Pinpoint the cell where the given text exists, returning its (X, Y) midpoint coordinate. 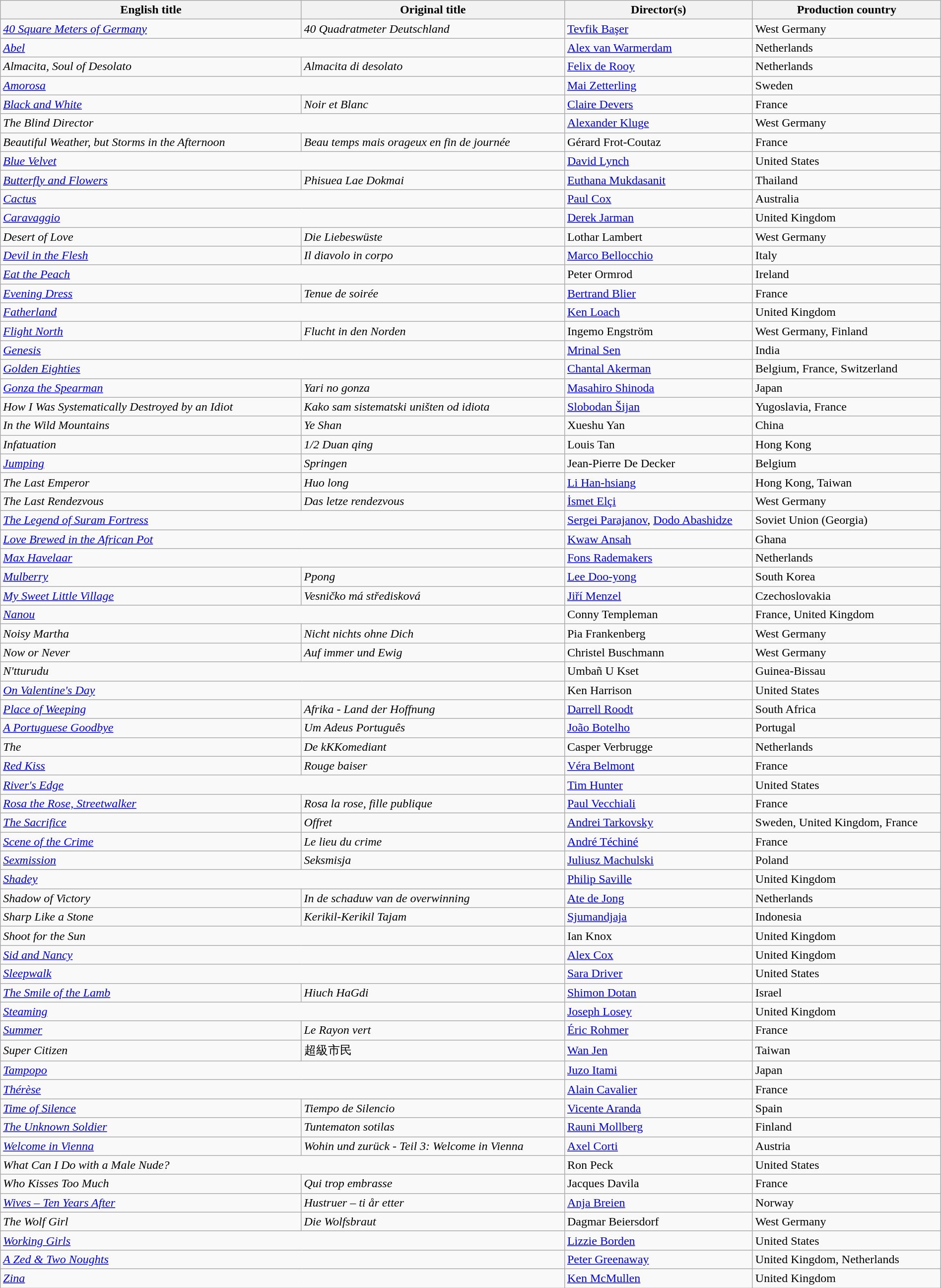
Shadow of Victory (151, 898)
Almacita, Soul of Desolato (151, 67)
The Unknown Soldier (151, 1127)
Fons Rademakers (658, 558)
N'tturudu (283, 671)
Anja Breien (658, 1203)
The (151, 747)
Tampopo (283, 1071)
Taiwan (847, 1051)
Shoot for the Sun (283, 936)
Poland (847, 860)
Ghana (847, 539)
Casper Verbrugge (658, 747)
João Botelho (658, 728)
On Valentine's Day (283, 690)
Alain Cavalier (658, 1089)
Genesis (283, 350)
Kerikil-Kerikil Tajam (433, 917)
Tevfik Başer (658, 29)
The Last Rendezvous (151, 501)
Yari no gonza (433, 388)
Cactus (283, 199)
Kwaw Ansah (658, 539)
40 Square Meters of Germany (151, 29)
Ron Peck (658, 1165)
Indonesia (847, 917)
Caravaggio (283, 217)
Ate de Jong (658, 898)
Gonza the Spearman (151, 388)
Il diavolo in corpo (433, 256)
Das letze rendezvous (433, 501)
Umbañ U Kset (658, 671)
Véra Belmont (658, 766)
İsmet Elçi (658, 501)
Lothar Lambert (658, 237)
Sid and Nancy (283, 955)
Rosa la rose, fille publique (433, 803)
Beautiful Weather, but Storms in the Afternoon (151, 142)
United Kingdom, Netherlands (847, 1259)
Portugal (847, 728)
Um Adeus Português (433, 728)
Production country (847, 10)
Welcome in Vienna (151, 1146)
Original title (433, 10)
Chantal Akerman (658, 369)
River's Edge (283, 785)
Noisy Martha (151, 634)
Darrell Roodt (658, 709)
Belgium, France, Switzerland (847, 369)
Rouge baiser (433, 766)
Ppong (433, 577)
The Wolf Girl (151, 1221)
The Blind Director (283, 123)
Alex Cox (658, 955)
Joseph Losey (658, 1011)
Director(s) (658, 10)
Thérèse (283, 1089)
Ireland (847, 275)
Louis Tan (658, 444)
Qui trop embrasse (433, 1184)
Wives – Ten Years After (151, 1203)
Devil in the Flesh (151, 256)
Peter Ormrod (658, 275)
Felix de Rooy (658, 67)
Jiří Menzel (658, 596)
Pia Frankenberg (658, 634)
Lee Doo-yong (658, 577)
Scene of the Crime (151, 842)
Derek Jarman (658, 217)
Zina (283, 1278)
Tiempo de Silencio (433, 1108)
Die Liebeswüste (433, 237)
Who Kisses Too Much (151, 1184)
Czechoslovakia (847, 596)
Wohin und zurück - Teil 3: Welcome in Vienna (433, 1146)
Vicente Aranda (658, 1108)
Noir et Blanc (433, 104)
Dagmar Beiersdorf (658, 1221)
Hong Kong (847, 444)
Love Brewed in the African Pot (283, 539)
Marco Bellocchio (658, 256)
Bertrand Blier (658, 293)
Desert of Love (151, 237)
Yugoslavia, France (847, 407)
The Smile of the Lamb (151, 993)
Super Citizen (151, 1051)
Hong Kong, Taiwan (847, 482)
Offret (433, 822)
Le lieu du crime (433, 842)
Sara Driver (658, 974)
Eat the Peach (283, 275)
Huo long (433, 482)
Afrika - Land der Hoffnung (433, 709)
A Zed & Two Noughts (283, 1259)
Mrinal Sen (658, 350)
Paul Cox (658, 199)
Paul Vecchiali (658, 803)
Guinea-Bissau (847, 671)
My Sweet Little Village (151, 596)
Australia (847, 199)
Sharp Like a Stone (151, 917)
Sweden (847, 85)
Ken Harrison (658, 690)
Tim Hunter (658, 785)
Spain (847, 1108)
In the Wild Mountains (151, 426)
Fatherland (283, 312)
Time of Silence (151, 1108)
Blue Velvet (283, 161)
Soviet Union (Georgia) (847, 520)
Ian Knox (658, 936)
Ken Loach (658, 312)
Xueshu Yan (658, 426)
Gérard Frot-Coutaz (658, 142)
France, United Kingdom (847, 615)
Lizzie Borden (658, 1240)
Israel (847, 993)
What Can I Do with a Male Nude? (283, 1165)
超級市民 (433, 1051)
Éric Rohmer (658, 1030)
Hustruer – ti år etter (433, 1203)
Axel Corti (658, 1146)
Vesničko má středisková (433, 596)
Amorosa (283, 85)
English title (151, 10)
Springen (433, 463)
Juzo Itami (658, 1071)
Seksmisja (433, 860)
Golden Eighties (283, 369)
Tuntematon sotilas (433, 1127)
Rosa the Rose, Streetwalker (151, 803)
South Korea (847, 577)
Euthana Mukdasanit (658, 180)
China (847, 426)
Sexmission (151, 860)
Auf immer und Ewig (433, 652)
Hiuch HaGdi (433, 993)
Now or Never (151, 652)
How I Was Systematically Destroyed by an Idiot (151, 407)
Die Wolfsbraut (433, 1221)
Rauni Mollberg (658, 1127)
Norway (847, 1203)
Phisuea Lae Dokmai (433, 180)
Sweden, United Kingdom, France (847, 822)
Mulberry (151, 577)
Sergei Parajanov, Dodo Abashidze (658, 520)
Flucht in den Norden (433, 331)
The Legend of Suram Fortress (283, 520)
Evening Dress (151, 293)
De kKKomediant (433, 747)
Infatuation (151, 444)
Red Kiss (151, 766)
Jumping (151, 463)
Ken McMullen (658, 1278)
Alex van Warmerdam (658, 48)
Tenue de soirée (433, 293)
Wan Jen (658, 1051)
Shimon Dotan (658, 993)
Kako sam sistematski uništen od idiota (433, 407)
Andrei Tarkovsky (658, 822)
Peter Greenaway (658, 1259)
Alexander Kluge (658, 123)
Thailand (847, 180)
Juliusz Machulski (658, 860)
Working Girls (283, 1240)
Beau temps mais orageux en fin de journée (433, 142)
Flight North (151, 331)
Austria (847, 1146)
Black and White (151, 104)
Sjumandjaja (658, 917)
David Lynch (658, 161)
Slobodan Šijan (658, 407)
Steaming (283, 1011)
Christel Buschmann (658, 652)
West Germany, Finland (847, 331)
Jacques Davila (658, 1184)
Butterfly and Flowers (151, 180)
Jean-Pierre De Decker (658, 463)
Le Rayon vert (433, 1030)
Place of Weeping (151, 709)
Summer (151, 1030)
Mai Zetterling (658, 85)
Masahiro Shinoda (658, 388)
Finland (847, 1127)
Belgium (847, 463)
In de schaduw van de overwinning (433, 898)
1/2 Duan qing (433, 444)
A Portuguese Goodbye (151, 728)
Nanou (283, 615)
Sleepwalk (283, 974)
Philip Saville (658, 879)
Claire Devers (658, 104)
Li Han-hsiang (658, 482)
The Sacrifice (151, 822)
André Téchiné (658, 842)
Ingemo Engström (658, 331)
Conny Templeman (658, 615)
40 Quadratmeter Deutschland (433, 29)
Max Havelaar (283, 558)
South Africa (847, 709)
Abel (283, 48)
India (847, 350)
Nicht nichts ohne Dich (433, 634)
Italy (847, 256)
Shadey (283, 879)
The Last Emperor (151, 482)
Almacita di desolato (433, 67)
Ye Shan (433, 426)
